Find where the given text appears and provide that cell's center as (X, Y) coordinate. 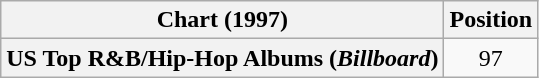
97 (491, 58)
Position (491, 20)
Chart (1997) (222, 20)
US Top R&B/Hip-Hop Albums (Billboard) (222, 58)
